Search for the cell housing the specified text and yield its [X, Y] center coordinate. 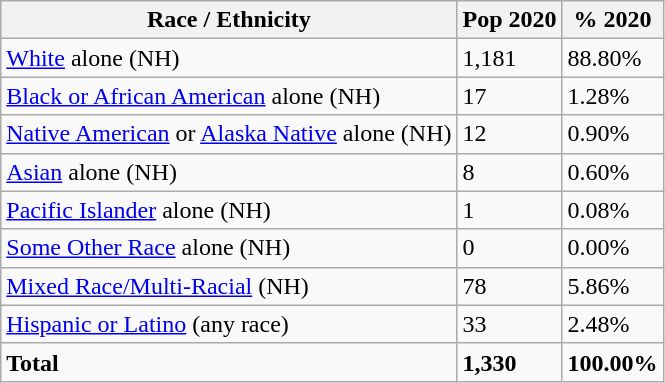
Native American or Alaska Native alone (NH) [229, 134]
0.90% [612, 134]
0.60% [612, 172]
1,181 [510, 58]
Asian alone (NH) [229, 172]
Race / Ethnicity [229, 20]
1.28% [612, 96]
White alone (NH) [229, 58]
1,330 [510, 362]
5.86% [612, 286]
Black or African American alone (NH) [229, 96]
33 [510, 324]
0.00% [612, 248]
17 [510, 96]
0.08% [612, 210]
100.00% [612, 362]
% 2020 [612, 20]
Pacific Islander alone (NH) [229, 210]
2.48% [612, 324]
12 [510, 134]
8 [510, 172]
Total [229, 362]
78 [510, 286]
Mixed Race/Multi-Racial (NH) [229, 286]
88.80% [612, 58]
0 [510, 248]
Hispanic or Latino (any race) [229, 324]
Some Other Race alone (NH) [229, 248]
Pop 2020 [510, 20]
1 [510, 210]
